Determine the [x, y] coordinate at the center of the cell enclosing the given text.  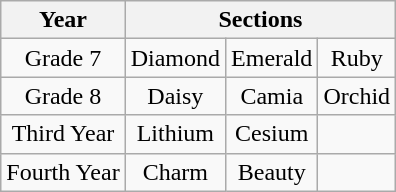
Charm [175, 172]
Diamond [175, 58]
Ruby [357, 58]
Orchid [357, 96]
Emerald [272, 58]
Year [63, 20]
Fourth Year [63, 172]
Daisy [175, 96]
Beauty [272, 172]
Cesium [272, 134]
Third Year [63, 134]
Grade 8 [63, 96]
Camia [272, 96]
Grade 7 [63, 58]
Lithium [175, 134]
Sections [260, 20]
